Return (X, Y) of the center of cell containing provided text 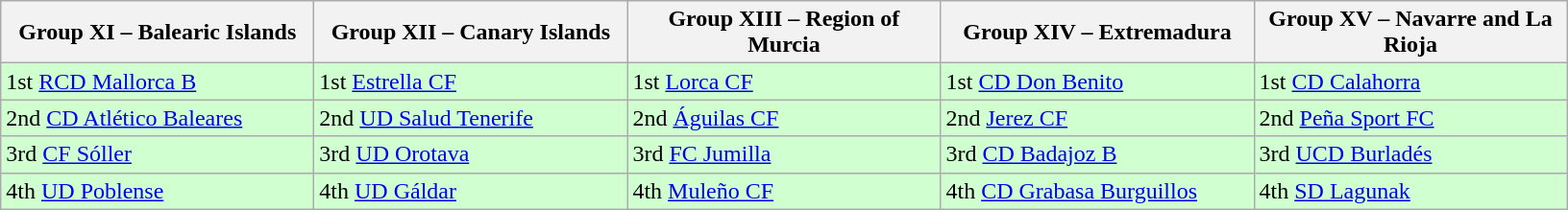
Group XIII – Region of Murcia (784, 33)
2nd UD Salud Tenerife (471, 118)
1st CD Don Benito (1097, 82)
4th UD Poblense (158, 191)
2nd Águilas CF (784, 118)
4th UD Gáldar (471, 191)
2nd CD Atlético Baleares (158, 118)
Group XI – Balearic Islands (158, 33)
3rd UCD Burladés (1410, 154)
3rd FC Jumilla (784, 154)
4th Muleño CF (784, 191)
Group XII – Canary Islands (471, 33)
1st Lorca CF (784, 82)
2nd Peña Sport FC (1410, 118)
3rd CD Badajoz B (1097, 154)
4th CD Grabasa Burguillos (1097, 191)
1st Estrella CF (471, 82)
2nd Jerez CF (1097, 118)
3rd UD Orotava (471, 154)
Group XIV – Extremadura (1097, 33)
4th SD Lagunak (1410, 191)
Group XV – Navarre and La Rioja (1410, 33)
1st RCD Mallorca B (158, 82)
1st CD Calahorra (1410, 82)
3rd CF Sóller (158, 154)
